Locate the cell with the specified text and output its [X, Y] center coordinate. 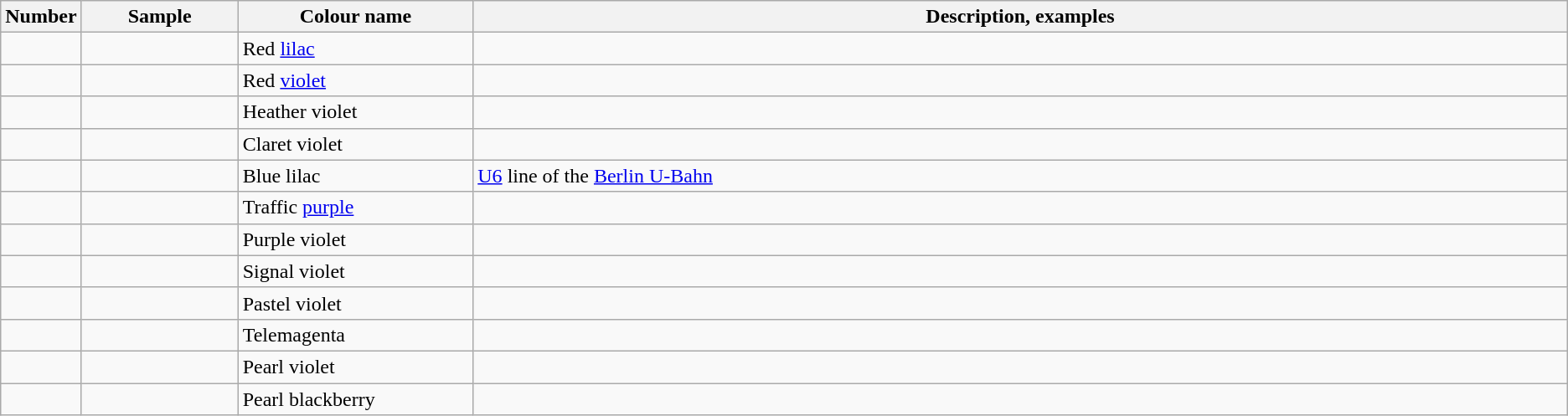
Colour name [355, 17]
Signal violet [355, 271]
Blue lilac [355, 176]
Red violet [355, 80]
Telemagenta [355, 335]
Red lilac [355, 49]
Heather violet [355, 112]
U6 line of the Berlin U-Bahn [1020, 176]
Claret violet [355, 144]
Purple violet [355, 239]
Traffic purple [355, 208]
Number [41, 17]
Pastel violet [355, 303]
Pearl blackberry [355, 399]
Description, examples [1020, 17]
Pearl violet [355, 367]
Sample [159, 17]
